Locate the cell with the specified text and output its (x, y) center coordinate. 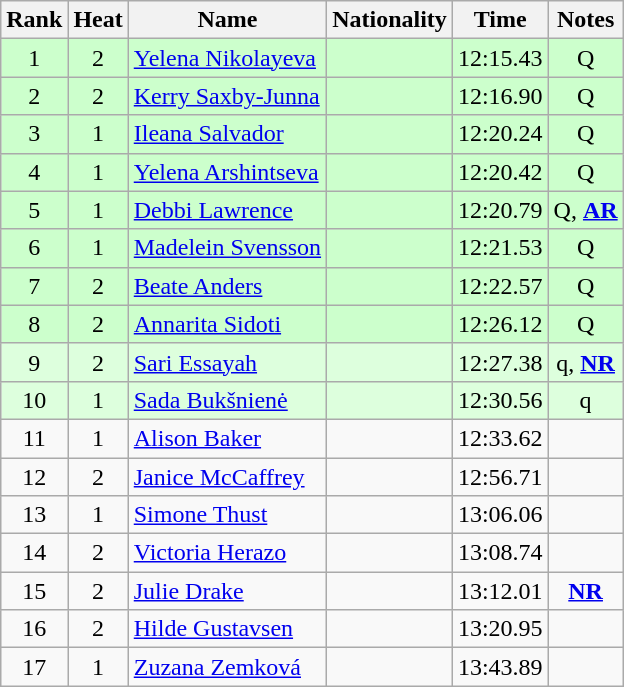
NR (586, 591)
Yelena Arshintseva (227, 172)
Simone Thust (227, 515)
14 (34, 553)
16 (34, 629)
12:20.24 (500, 134)
12:15.43 (500, 58)
12:56.71 (500, 477)
Nationality (390, 20)
Beate Anders (227, 286)
q, NR (586, 362)
Yelena Nikolayeva (227, 58)
13:43.89 (500, 667)
12:26.12 (500, 324)
17 (34, 667)
Heat (98, 20)
Madelein Svensson (227, 248)
6 (34, 248)
12:16.90 (500, 96)
Zuzana Zemková (227, 667)
q (586, 400)
13 (34, 515)
13:08.74 (500, 553)
Victoria Herazo (227, 553)
Sari Essayah (227, 362)
Julie Drake (227, 591)
12 (34, 477)
Kerry Saxby-Junna (227, 96)
12:21.53 (500, 248)
13:20.95 (500, 629)
12:27.38 (500, 362)
Rank (34, 20)
7 (34, 286)
13:12.01 (500, 591)
Notes (586, 20)
11 (34, 438)
15 (34, 591)
5 (34, 210)
12:30.56 (500, 400)
10 (34, 400)
Time (500, 20)
13:06.06 (500, 515)
12:33.62 (500, 438)
Alison Baker (227, 438)
Q, AR (586, 210)
Annarita Sidoti (227, 324)
Ileana Salvador (227, 134)
3 (34, 134)
12:22.57 (500, 286)
8 (34, 324)
12:20.79 (500, 210)
9 (34, 362)
Hilde Gustavsen (227, 629)
Sada Bukšnienė (227, 400)
Name (227, 20)
Janice McCaffrey (227, 477)
12:20.42 (500, 172)
4 (34, 172)
Debbi Lawrence (227, 210)
